Find where the given text appears and provide that cell's center as (x, y) coordinate. 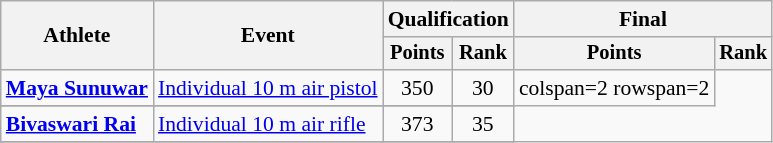
Maya Sunuwar (77, 88)
373 (418, 124)
colspan=2 rowspan=2 (614, 88)
Athlete (77, 36)
Qualification (448, 19)
30 (483, 88)
Final (643, 19)
Individual 10 m air pistol (268, 88)
Bivaswari Rai (77, 124)
350 (418, 88)
Event (268, 36)
Individual 10 m air rifle (268, 124)
35 (483, 124)
